Provide the [x, y] coordinate of the cell's center where the given text is located.  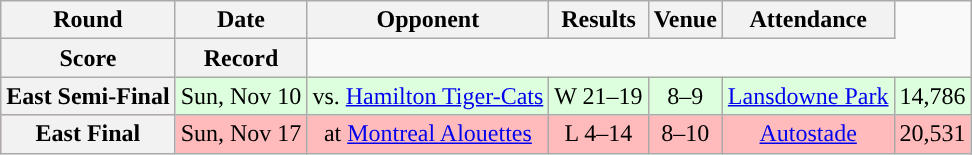
L 4–14 [598, 134]
East Semi-Final [88, 96]
20,531 [932, 134]
Autostade [808, 134]
14,786 [932, 96]
Lansdowne Park [808, 96]
vs. Hamilton Tiger-Cats [428, 96]
Score [88, 58]
East Final [88, 134]
8–10 [685, 134]
Date [241, 20]
at Montreal Alouettes [428, 134]
Results [598, 20]
Attendance [808, 20]
Opponent [428, 20]
Round [88, 20]
8–9 [685, 96]
Sun, Nov 10 [241, 96]
W 21–19 [598, 96]
Record [241, 58]
Sun, Nov 17 [241, 134]
Venue [685, 20]
